Extract the (x, y) coordinate from the center of the cell holding the provided text.  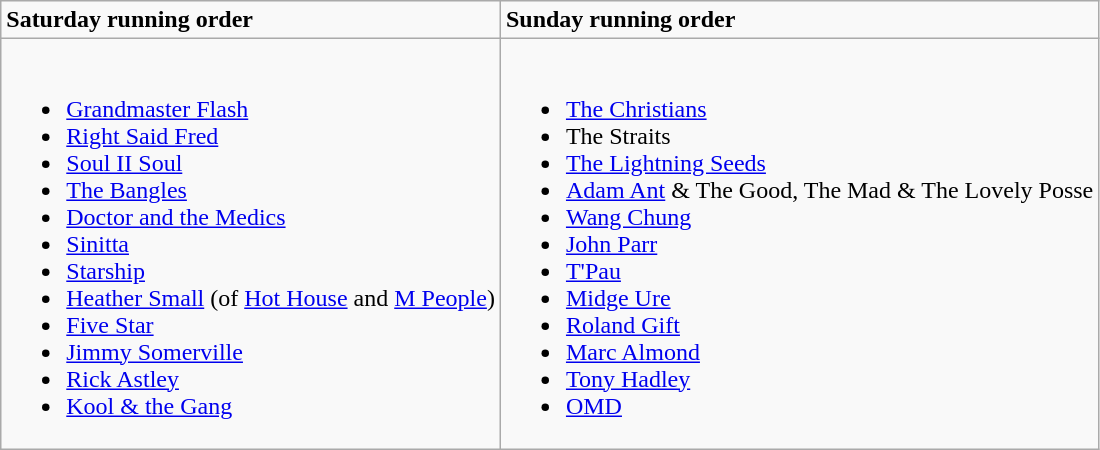
Saturday running order (251, 20)
Sunday running order (799, 20)
